Output the [X, Y] coordinate of the center of the cell containing the given text.  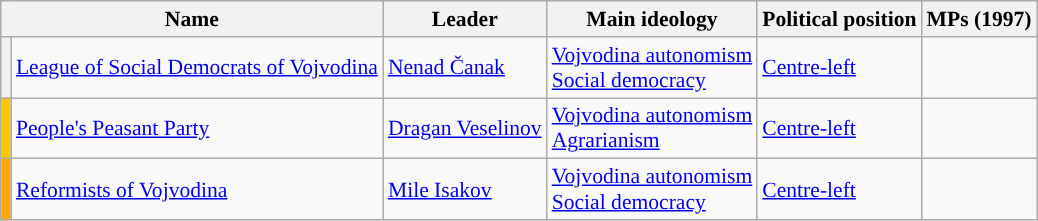
Mile Isakov [465, 190]
Vojvodina autonomismAgrarianism [652, 128]
Reformists of Vojvodina [197, 190]
Main ideology [652, 19]
Political position [839, 19]
Nenad Čanak [465, 68]
League of Social Democrats of Vojvodina [197, 68]
Name [192, 19]
MPs (1997) [980, 19]
Leader [465, 19]
Dragan Veselinov [465, 128]
People's Peasant Party [197, 128]
